Output the [X, Y] coordinate of the center of the cell containing the given text.  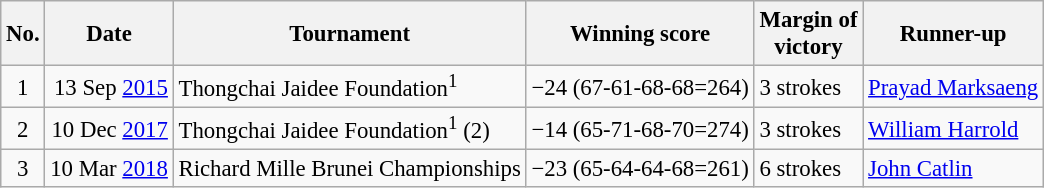
6 strokes [808, 169]
No. [23, 34]
1 [23, 87]
Runner-up [954, 34]
3 [23, 169]
−14 (65-71-68-70=274) [640, 129]
Winning score [640, 34]
−24 (67-61-68-68=264) [640, 87]
John Catlin [954, 169]
−23 (65-64-64-68=261) [640, 169]
William Harrold [954, 129]
10 Mar 2018 [109, 169]
Tournament [350, 34]
Margin ofvictory [808, 34]
2 [23, 129]
Thongchai Jaidee Foundation1 (2) [350, 129]
13 Sep 2015 [109, 87]
10 Dec 2017 [109, 129]
Prayad Marksaeng [954, 87]
Thongchai Jaidee Foundation1 [350, 87]
Richard Mille Brunei Championships [350, 169]
Date [109, 34]
